Return the (x, y) coordinate for the center point of the cell that contains the specified text.  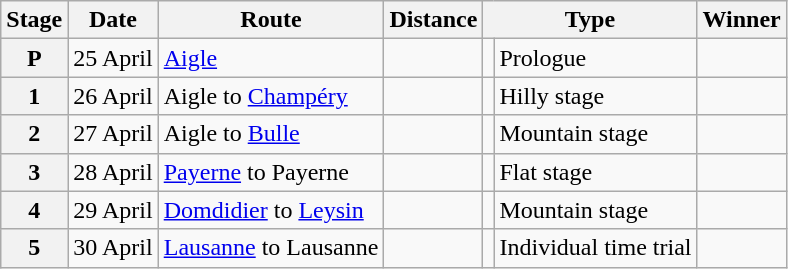
Aigle to Bulle (271, 134)
25 April (113, 58)
Flat stage (596, 172)
Domdidier to Leysin (271, 210)
4 (34, 210)
Winner (742, 20)
26 April (113, 96)
5 (34, 248)
28 April (113, 172)
3 (34, 172)
1 (34, 96)
Aigle to Champéry (271, 96)
Lausanne to Lausanne (271, 248)
Route (271, 20)
Date (113, 20)
Type (590, 20)
Aigle (271, 58)
Distance (434, 20)
Hilly stage (596, 96)
2 (34, 134)
27 April (113, 134)
30 April (113, 248)
29 April (113, 210)
Prologue (596, 58)
Stage (34, 20)
P (34, 58)
Payerne to Payerne (271, 172)
Individual time trial (596, 248)
